Scan for the cell matching the given text and deliver its (X, Y) coordinate at center. 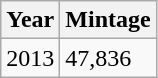
Year (30, 20)
47,836 (108, 58)
2013 (30, 58)
Mintage (108, 20)
